Output the (x, y) coordinate of the center of the cell containing the given text.  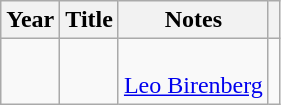
Leo Birenberg (193, 72)
Title (90, 20)
Year (30, 20)
Notes (193, 20)
